Output the (X, Y) coordinate of the center of the cell containing the given text.  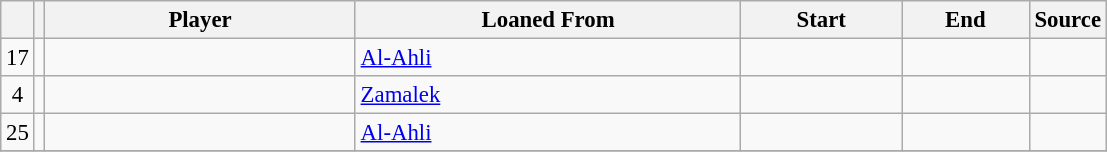
25 (18, 133)
Zamalek (548, 95)
Player (200, 20)
Start (822, 20)
End (966, 20)
Source (1068, 20)
4 (18, 95)
Loaned From (548, 20)
17 (18, 58)
